Determine the [x, y] coordinate at the center of the cell enclosing the given text.  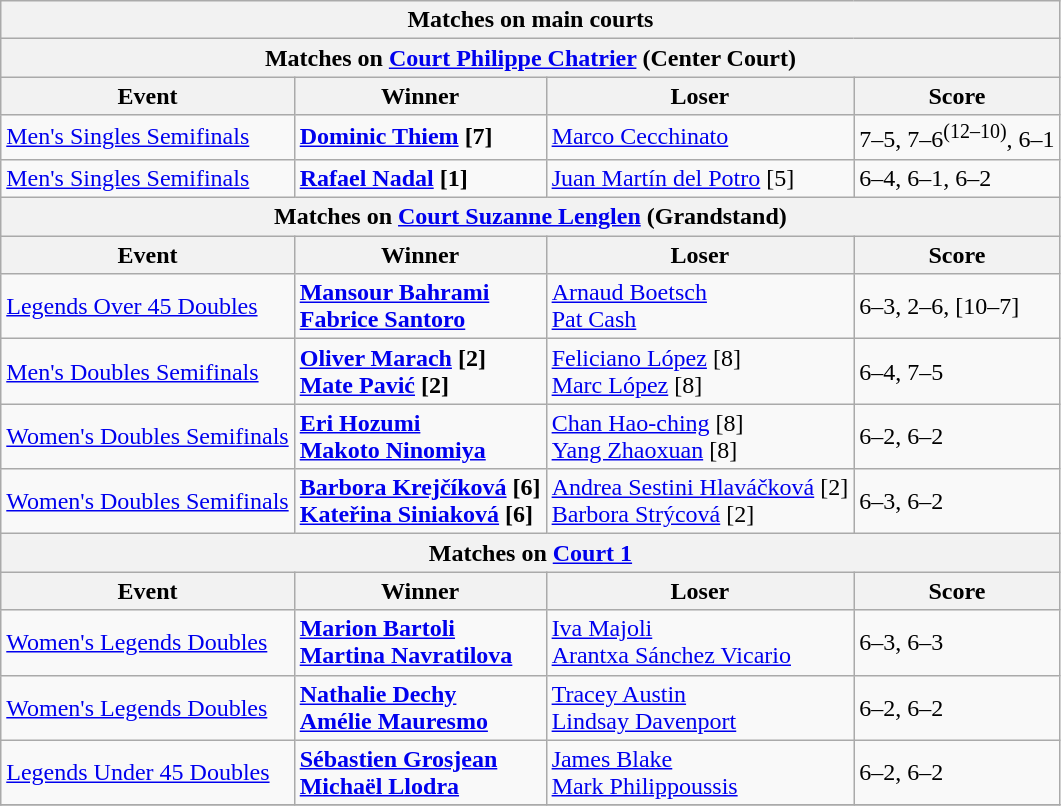
6–3, 6–2 [957, 502]
Marion Bartoli Martina Navratilova [420, 642]
Legends Over 45 Doubles [148, 306]
Tracey Austin Lindsay Davenport [700, 708]
Arnaud Boetsch Pat Cash [700, 306]
Mansour Bahrami Fabrice Santoro [420, 306]
Eri Hozumi Makoto Ninomiya [420, 436]
Legends Under 45 Doubles [148, 772]
Matches on Court Philippe Chatrier (Center Court) [530, 58]
Men's Doubles Semifinals [148, 372]
Rafael Nadal [1] [420, 178]
6–4, 7–5 [957, 372]
7–5, 7–6(12–10), 6–1 [957, 138]
Oliver Marach [2] Mate Pavić [2] [420, 372]
Matches on main courts [530, 20]
Barbora Krejčíková [6] Kateřina Siniaková [6] [420, 502]
Marco Cecchinato [700, 138]
6–3, 2–6, [10–7] [957, 306]
Matches on Court 1 [530, 553]
Andrea Sestini Hlaváčková [2] Barbora Strýcová [2] [700, 502]
Dominic Thiem [7] [420, 138]
Chan Hao-ching [8] Yang Zhaoxuan [8] [700, 436]
6–4, 6–1, 6–2 [957, 178]
Sébastien Grosjean Michaël Llodra [420, 772]
Matches on Court Suzanne Lenglen (Grandstand) [530, 217]
James Blake Mark Philippoussis [700, 772]
Nathalie Dechy Amélie Mauresmo [420, 708]
Juan Martín del Potro [5] [700, 178]
Feliciano López [8] Marc López [8] [700, 372]
Iva Majoli Arantxa Sánchez Vicario [700, 642]
6–3, 6–3 [957, 642]
